Locate the cell with the specified text and output its [x, y] center coordinate. 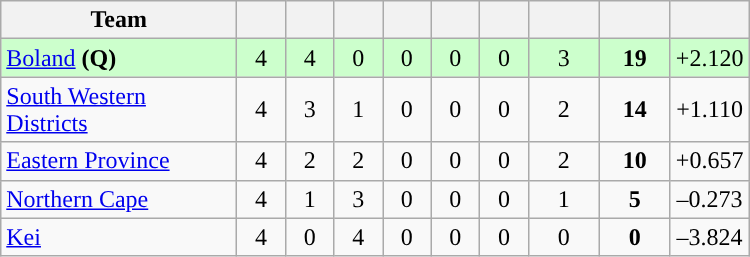
Boland (Q) [119, 58]
10 [634, 161]
–0.273 [710, 199]
14 [634, 110]
+0.657 [710, 161]
+1.110 [710, 110]
–3.824 [710, 237]
5 [634, 199]
Eastern Province [119, 161]
Northern Cape [119, 199]
Kei [119, 237]
South Western Districts [119, 110]
19 [634, 58]
Team [119, 20]
+2.120 [710, 58]
